Pinpoint the cell where the given text exists, returning its (X, Y) midpoint coordinate. 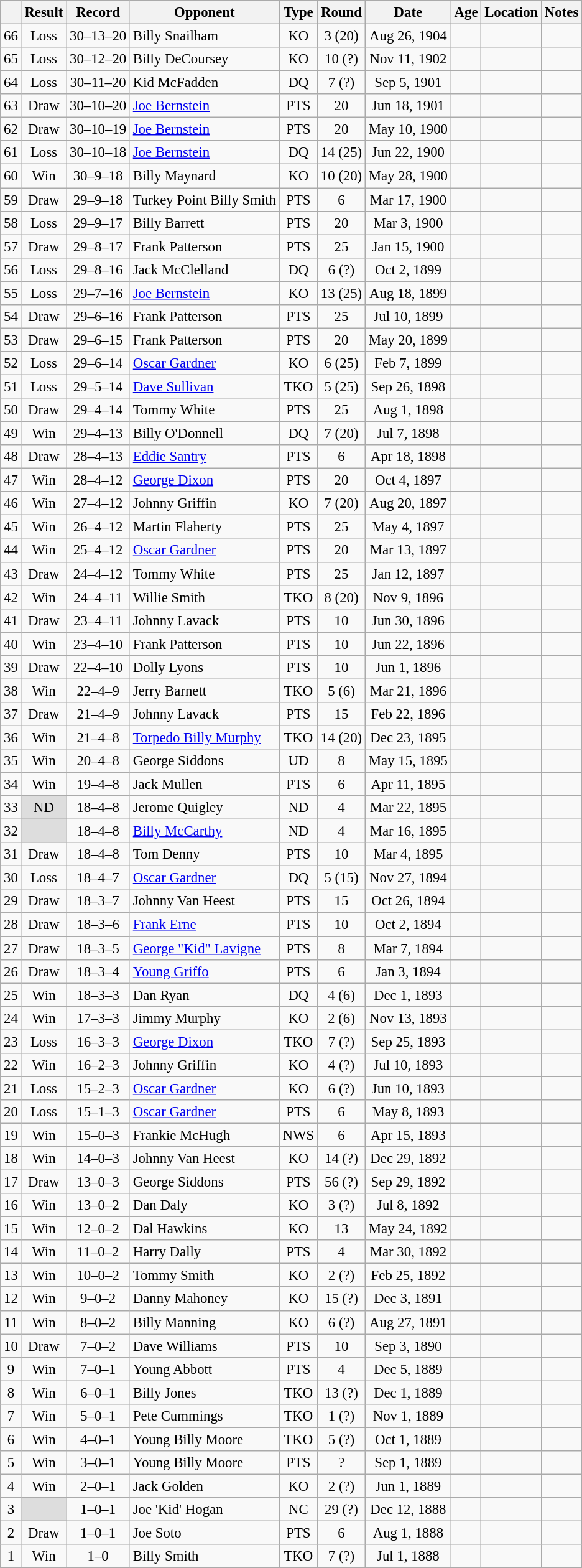
13 (25) (341, 293)
Dec 5, 1889 (409, 1369)
Mar 16, 1895 (409, 831)
53 (11, 340)
Billy Snailham (204, 36)
Aug 1, 1888 (409, 1533)
6 (25) (341, 363)
65 (11, 59)
16–2–3 (98, 1065)
29–6–14 (98, 363)
10 (20) (341, 176)
16–3–3 (98, 1042)
36 (11, 737)
Round (341, 12)
Martin Flaherty (204, 527)
Joe Soto (204, 1533)
50 (11, 410)
Turkey Point Billy Smith (204, 200)
Location (511, 12)
33 (11, 808)
19 (11, 1135)
Dec 12, 1888 (409, 1510)
1 (?) (341, 1416)
29–6–15 (98, 340)
Jack McClelland (204, 269)
Sep 26, 1898 (409, 386)
15–1–3 (98, 1112)
18–3–3 (98, 995)
Nov 1, 1889 (409, 1416)
58 (11, 223)
6–0–1 (98, 1393)
18–3–6 (98, 925)
Aug 20, 1897 (409, 503)
George "Kid" Lavigne (204, 948)
11 (11, 1322)
Age (466, 12)
Mar 17, 1900 (409, 200)
56 (11, 269)
34 (11, 785)
56 (?) (341, 1182)
29–9–18 (98, 200)
28–4–12 (98, 480)
45 (11, 527)
3–0–1 (98, 1463)
55 (11, 293)
14 (20) (341, 737)
Jul 1, 1888 (409, 1556)
59 (11, 200)
Jun 18, 1901 (409, 106)
9–0–2 (98, 1299)
18–3–4 (98, 971)
5 (11, 1463)
13–0–3 (98, 1182)
17–3–3 (98, 1018)
Billy McCarthy (204, 831)
Notes (562, 12)
Jerry Barnett (204, 691)
10 (?) (341, 59)
7 (11, 1416)
Dave Williams (204, 1346)
23 (11, 1042)
Jul 10, 1893 (409, 1065)
5 (15) (341, 878)
NC (298, 1510)
30–9–18 (98, 176)
Mar 4, 1895 (409, 854)
Jun 1, 1889 (409, 1486)
Dave Sullivan (204, 386)
31 (11, 854)
Jack Golden (204, 1486)
Jan 12, 1897 (409, 574)
Torpedo Billy Murphy (204, 737)
Aug 1, 1898 (409, 410)
Type (298, 12)
20–4–8 (98, 761)
Jun 1, 1896 (409, 668)
Dec 1, 1889 (409, 1393)
Young Griffo (204, 971)
Dan Daly (204, 1205)
Nov 9, 1896 (409, 597)
30 (11, 878)
Billy O'Donnell (204, 434)
46 (11, 503)
12 (11, 1299)
Billy Maynard (204, 176)
29–4–14 (98, 410)
Apr 15, 1893 (409, 1135)
Tom Denny (204, 854)
47 (11, 480)
Young Abbott (204, 1369)
Dec 23, 1895 (409, 737)
22 (11, 1065)
Jack Mullen (204, 785)
Oct 2, 1894 (409, 925)
Sep 25, 1893 (409, 1042)
15–2–3 (98, 1088)
Jun 22, 1900 (409, 152)
63 (11, 106)
4 (6) (341, 995)
Jerome Quigley (204, 808)
28 (11, 925)
3 (?) (341, 1205)
2 (11, 1533)
3 (11, 1510)
32 (11, 831)
25–4–12 (98, 551)
Oct 26, 1894 (409, 902)
23–4–11 (98, 620)
30–13–20 (98, 36)
24 (11, 1018)
29–8–16 (98, 269)
14 (11, 1252)
5 (?) (341, 1439)
Dec 3, 1891 (409, 1299)
Jun 30, 1896 (409, 620)
41 (11, 620)
Billy Manning (204, 1322)
7–0–1 (98, 1369)
Harry Dally (204, 1252)
30–12–20 (98, 59)
Frankie McHugh (204, 1135)
Jimmy Murphy (204, 1018)
19–4–8 (98, 785)
64 (11, 83)
29–7–16 (98, 293)
40 (11, 644)
Jul 7, 1898 (409, 434)
9 (11, 1369)
60 (11, 176)
Jul 10, 1899 (409, 317)
29–6–16 (98, 317)
30–11–20 (98, 83)
10–0–2 (98, 1276)
Frank Erne (204, 925)
Billy DeCoursey (204, 59)
23–4–10 (98, 644)
May 15, 1895 (409, 761)
Date (409, 12)
2 (6) (341, 1018)
7–0–2 (98, 1346)
26 (11, 971)
14–0–3 (98, 1159)
Billy Smith (204, 1556)
8 (20) (341, 597)
Result (44, 12)
3 (20) (341, 36)
30–10–18 (98, 152)
14 (?) (341, 1159)
44 (11, 551)
27–4–12 (98, 503)
Dan Ryan (204, 995)
42 (11, 597)
Nov 11, 1902 (409, 59)
18–3–7 (98, 902)
Sep 5, 1901 (409, 83)
Dec 1, 1893 (409, 995)
21–4–8 (98, 737)
66 (11, 36)
Oct 1, 1889 (409, 1439)
Nov 13, 1893 (409, 1018)
12–0–2 (98, 1229)
May 8, 1893 (409, 1112)
29–8–17 (98, 246)
21–4–9 (98, 714)
Jul 8, 1892 (409, 1205)
27 (11, 948)
Record (98, 12)
2–0–1 (98, 1486)
Mar 22, 1895 (409, 808)
Sep 29, 1892 (409, 1182)
Eddie Santry (204, 457)
Opponent (204, 12)
Pete Cummings (204, 1416)
May 10, 1900 (409, 129)
11–0–2 (98, 1252)
48 (11, 457)
5–0–1 (98, 1416)
29–4–13 (98, 434)
Nov 27, 1894 (409, 878)
24–4–12 (98, 574)
4 (?) (341, 1065)
Jun 10, 1893 (409, 1088)
16 (11, 1205)
? (341, 1463)
Dolly Lyons (204, 668)
49 (11, 434)
Feb 7, 1899 (409, 363)
35 (11, 761)
18–4–7 (98, 878)
62 (11, 129)
38 (11, 691)
Danny Mahoney (204, 1299)
Mar 13, 1897 (409, 551)
61 (11, 152)
Joe 'Kid' Hogan (204, 1510)
Kid McFadden (204, 83)
5 (6) (341, 691)
22–4–9 (98, 691)
15 (?) (341, 1299)
1–0 (98, 1556)
Jun 22, 1896 (409, 644)
13–0–2 (98, 1205)
51 (11, 386)
13 (?) (341, 1393)
Willie Smith (204, 597)
Sep 3, 1890 (409, 1346)
Feb 22, 1896 (409, 714)
Aug 26, 1904 (409, 36)
Jan 3, 1894 (409, 971)
8–0–2 (98, 1322)
Tommy Smith (204, 1276)
28–4–13 (98, 457)
37 (11, 714)
29 (11, 902)
29–9–17 (98, 223)
24–4–11 (98, 597)
30–10–19 (98, 129)
Jan 15, 1900 (409, 246)
30–10–20 (98, 106)
57 (11, 246)
Aug 18, 1899 (409, 293)
Dec 29, 1892 (409, 1159)
UD (298, 761)
29 (?) (341, 1510)
54 (11, 317)
Oct 4, 1897 (409, 480)
Apr 18, 1898 (409, 457)
14 (25) (341, 152)
18 (11, 1159)
Feb 25, 1892 (409, 1276)
17 (11, 1182)
Sep 1, 1889 (409, 1463)
15–0–3 (98, 1135)
39 (11, 668)
NWS (298, 1135)
18–3–5 (98, 948)
Oct 2, 1899 (409, 269)
Apr 11, 1895 (409, 785)
Billy Barrett (204, 223)
Mar 7, 1894 (409, 948)
Billy Jones (204, 1393)
22–4–10 (98, 668)
52 (11, 363)
1 (11, 1556)
Mar 3, 1900 (409, 223)
Aug 27, 1891 (409, 1322)
Dal Hawkins (204, 1229)
4–0–1 (98, 1439)
May 24, 1892 (409, 1229)
21 (11, 1088)
Mar 30, 1892 (409, 1252)
5 (25) (341, 386)
43 (11, 574)
Mar 21, 1896 (409, 691)
May 20, 1899 (409, 340)
May 4, 1897 (409, 527)
May 28, 1900 (409, 176)
29–5–14 (98, 386)
26–4–12 (98, 527)
